Return [x, y] of the center of cell containing provided text 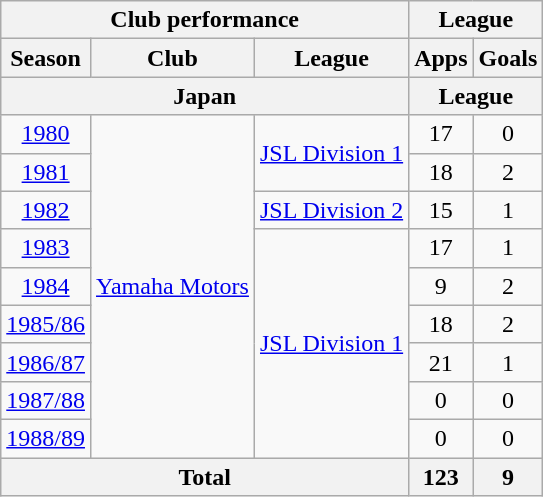
123 [441, 477]
Club [172, 58]
1986/87 [46, 362]
Yamaha Motors [172, 286]
1980 [46, 134]
1985/86 [46, 324]
Japan [205, 96]
15 [441, 210]
Total [205, 477]
Apps [441, 58]
1983 [46, 248]
Club performance [205, 20]
Season [46, 58]
1987/88 [46, 400]
21 [441, 362]
JSL Division 2 [331, 210]
1984 [46, 286]
1988/89 [46, 438]
1981 [46, 172]
1982 [46, 210]
Goals [508, 58]
